Provide the (X, Y) coordinate of the cell's center where the given text is located.  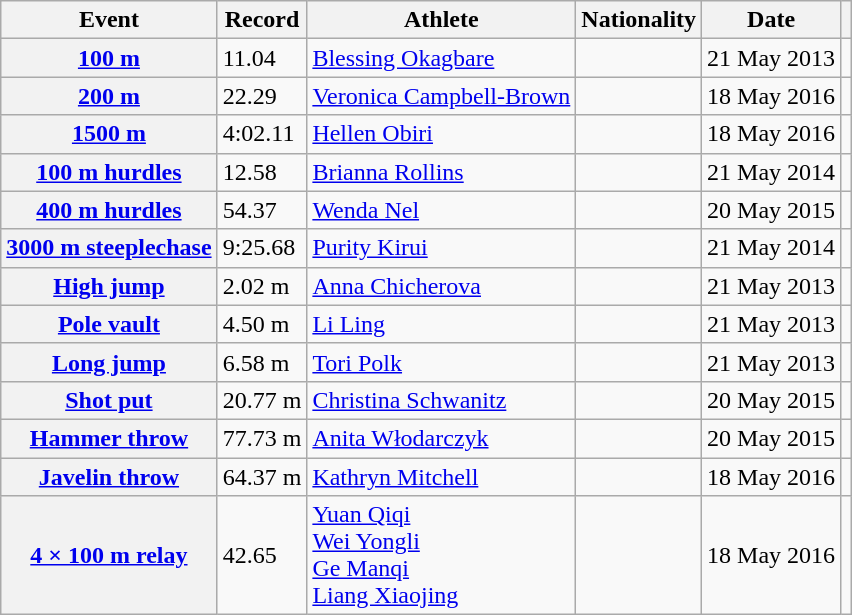
Event (109, 20)
Yuan QiqiWei YongliGe ManqiLiang Xiaojing (442, 556)
9:25.68 (262, 248)
22.29 (262, 96)
Shot put (109, 400)
64.37 m (262, 477)
High jump (109, 286)
Nationality (639, 20)
Hammer throw (109, 438)
Record (262, 20)
Tori Polk (442, 362)
20.77 m (262, 400)
200 m (109, 96)
1500 m (109, 134)
54.37 (262, 210)
2.02 m (262, 286)
Anna Chicherova (442, 286)
Date (772, 20)
Kathryn Mitchell (442, 477)
400 m hurdles (109, 210)
Christina Schwanitz (442, 400)
Javelin throw (109, 477)
Long jump (109, 362)
4:02.11 (262, 134)
11.04 (262, 58)
77.73 m (262, 438)
Wenda Nel (442, 210)
4 × 100 m relay (109, 556)
6.58 m (262, 362)
Athlete (442, 20)
Purity Kirui (442, 248)
Li Ling (442, 324)
12.58 (262, 172)
Veronica Campbell-Brown (442, 96)
100 m hurdles (109, 172)
Hellen Obiri (442, 134)
Anita Włodarczyk (442, 438)
Brianna Rollins (442, 172)
Blessing Okagbare (442, 58)
42.65 (262, 556)
100 m (109, 58)
4.50 m (262, 324)
Pole vault (109, 324)
3000 m steeplechase (109, 248)
